Locate the cell with the specified text and output its (x, y) center coordinate. 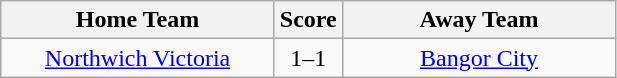
Bangor City (479, 58)
Score (308, 20)
1–1 (308, 58)
Away Team (479, 20)
Northwich Victoria (138, 58)
Home Team (138, 20)
